Find where the given text appears and provide that cell's center as [x, y] coordinate. 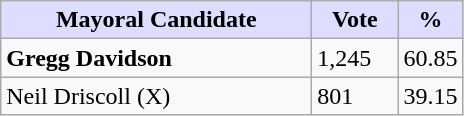
801 [355, 96]
Mayoral Candidate [156, 20]
1,245 [355, 58]
60.85 [430, 58]
% [430, 20]
Gregg Davidson [156, 58]
Vote [355, 20]
Neil Driscoll (X) [156, 96]
39.15 [430, 96]
